Find where the given text appears and provide that cell's center as [X, Y] coordinate. 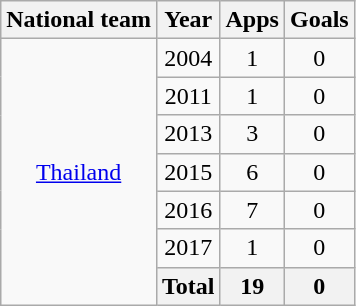
2013 [188, 134]
Thailand [79, 172]
National team [79, 20]
6 [252, 172]
2011 [188, 96]
2004 [188, 58]
Year [188, 20]
2016 [188, 210]
3 [252, 134]
7 [252, 210]
Goals [319, 20]
2017 [188, 248]
Apps [252, 20]
2015 [188, 172]
19 [252, 286]
Total [188, 286]
